Find where the given text appears and provide that cell's center as (X, Y) coordinate. 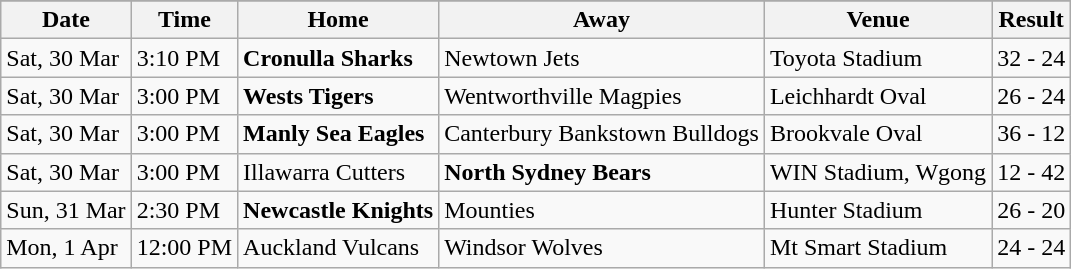
Brookvale Oval (878, 134)
26 - 24 (1032, 96)
Cronulla Sharks (338, 58)
Away (602, 20)
Home (338, 20)
Sun, 31 Mar (66, 210)
Leichhardt Oval (878, 96)
32 - 24 (1032, 58)
Toyota Stadium (878, 58)
Venue (878, 20)
Wentworthville Magpies (602, 96)
2:30 PM (184, 210)
Date (66, 20)
Newtown Jets (602, 58)
Manly Sea Eagles (338, 134)
Mounties (602, 210)
12:00 PM (184, 248)
26 - 20 (1032, 210)
Mt Smart Stadium (878, 248)
Windsor Wolves (602, 248)
Auckland Vulcans (338, 248)
3:10 PM (184, 58)
24 - 24 (1032, 248)
Newcastle Knights (338, 210)
36 - 12 (1032, 134)
WIN Stadium, Wgong (878, 172)
North Sydney Bears (602, 172)
Time (184, 20)
Wests Tigers (338, 96)
Result (1032, 20)
Mon, 1 Apr (66, 248)
Hunter Stadium (878, 210)
Illawarra Cutters (338, 172)
12 - 42 (1032, 172)
Canterbury Bankstown Bulldogs (602, 134)
